Identify which cell holds the provided text, then report its (X, Y) central coordinate. 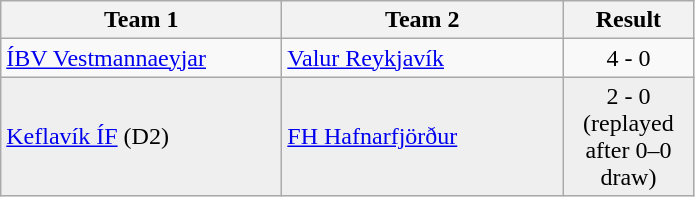
Team 1 (142, 20)
Team 2 (422, 20)
ÍBV Vestmannaeyjar (142, 58)
Result (628, 20)
2 - 0 (replayed after 0–0 draw) (628, 136)
Keflavík ÍF (D2) (142, 136)
4 - 0 (628, 58)
Valur Reykjavík (422, 58)
FH Hafnarfjörður (422, 136)
